Scan for the cell matching the given text and deliver its [X, Y] coordinate at center. 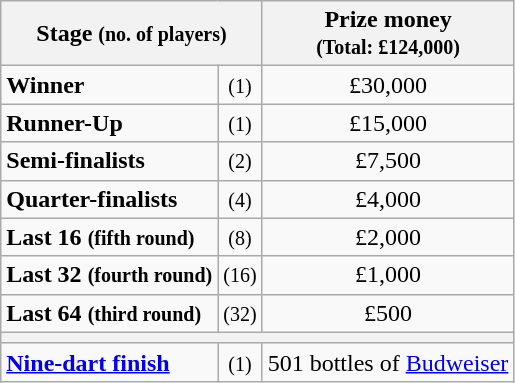
Last 64 (third round) [110, 313]
Winner [110, 85]
(8) [240, 237]
£500 [388, 313]
501 bottles of Budweiser [388, 362]
Prize money(Total: £124,000) [388, 34]
£2,000 [388, 237]
(4) [240, 199]
£15,000 [388, 123]
Stage (no. of players) [132, 34]
Semi-finalists [110, 161]
£1,000 [388, 275]
Last 16 (fifth round) [110, 237]
(16) [240, 275]
£4,000 [388, 199]
(32) [240, 313]
Runner-Up [110, 123]
£7,500 [388, 161]
Nine-dart finish [110, 362]
£30,000 [388, 85]
Last 32 (fourth round) [110, 275]
(2) [240, 161]
Quarter-finalists [110, 199]
